Extract the [X, Y] coordinate from the center of the cell holding the provided text.  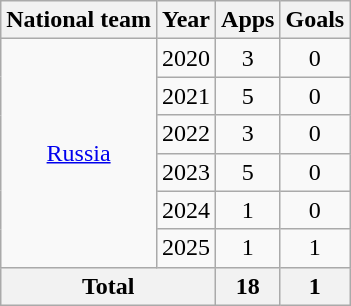
2024 [186, 210]
Total [108, 286]
Year [186, 20]
2022 [186, 134]
Russia [79, 153]
18 [248, 286]
2023 [186, 172]
Apps [248, 20]
2020 [186, 58]
National team [79, 20]
2025 [186, 248]
Goals [315, 20]
2021 [186, 96]
